Extract the [X, Y] coordinate from the center of the cell holding the provided text.  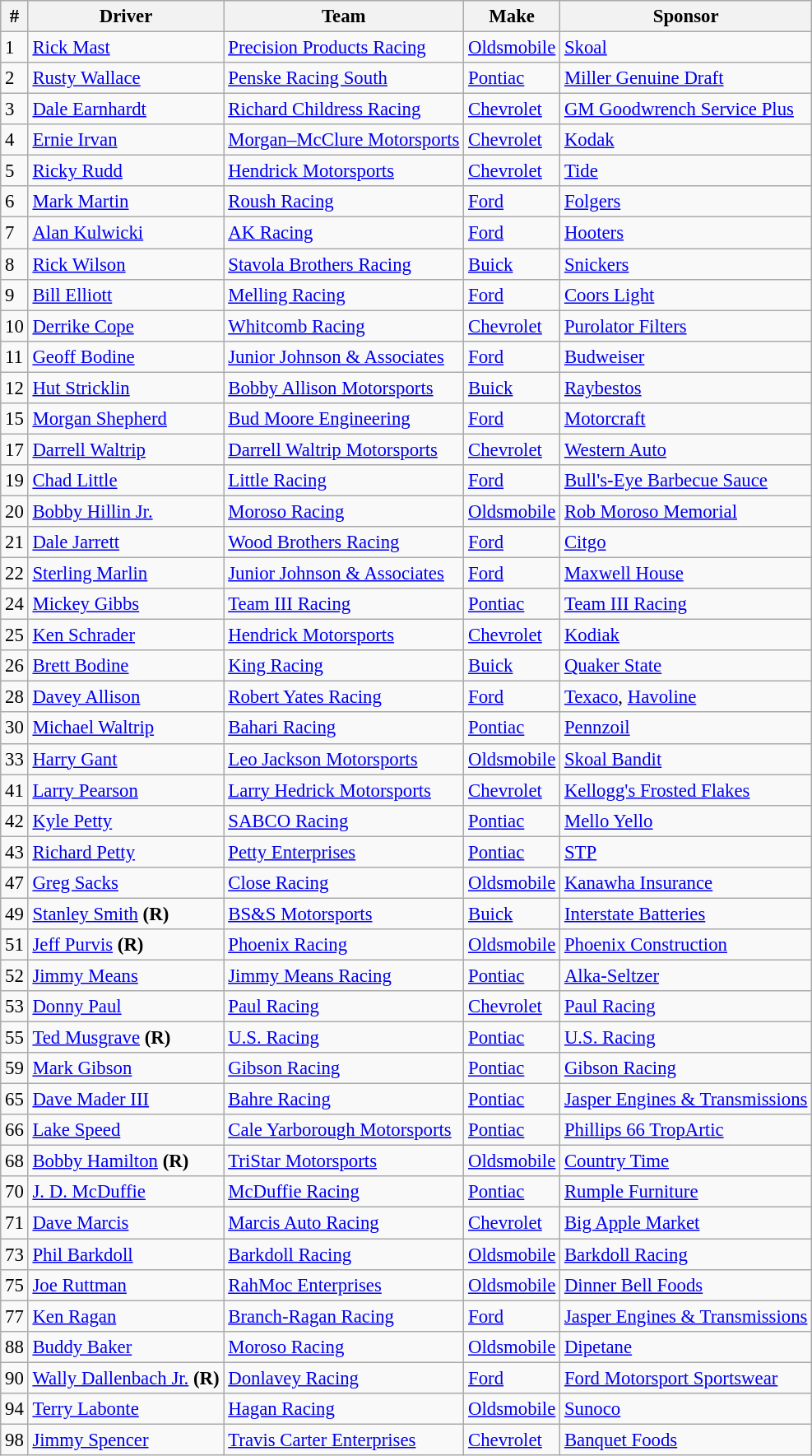
Rusty Wallace [126, 78]
Hagan Racing [344, 1409]
Darrell Waltrip Motorsports [344, 449]
Harry Gant [126, 759]
Phil Barkdoll [126, 1254]
Skoal [686, 48]
Pennzoil [686, 728]
6 [15, 202]
65 [15, 1100]
26 [15, 666]
Texaco, Havoline [686, 697]
2 [15, 78]
Ted Musgrave (R) [126, 1038]
Make [512, 16]
Country Time [686, 1161]
Phillips 66 TropArtic [686, 1130]
Kyle Petty [126, 821]
53 [15, 1007]
Dale Jarrett [126, 542]
Whitcomb Racing [344, 326]
Melling Racing [344, 295]
Davey Allison [126, 697]
47 [15, 883]
AK Racing [344, 233]
90 [15, 1378]
Little Racing [344, 481]
Precision Products Racing [344, 48]
Interstate Batteries [686, 914]
Ken Ragan [126, 1316]
TriStar Motorsports [344, 1161]
Branch-Ragan Racing [344, 1316]
Derrike Cope [126, 326]
28 [15, 697]
STP [686, 852]
Team [344, 16]
9 [15, 295]
20 [15, 511]
19 [15, 481]
Kodiak [686, 635]
Hut Stricklin [126, 388]
Geoff Bodine [126, 356]
BS&S Motorsports [344, 914]
Big Apple Market [686, 1223]
Kodak [686, 140]
Ricky Rudd [126, 171]
Maxwell House [686, 574]
Phoenix Racing [344, 945]
Wood Brothers Racing [344, 542]
Ernie Irvan [126, 140]
J. D. McDuffie [126, 1193]
Marcis Auto Racing [344, 1223]
Budweiser [686, 356]
Alan Kulwicki [126, 233]
Roush Racing [344, 202]
Bobby Allison Motorsports [344, 388]
Mark Gibson [126, 1068]
11 [15, 356]
88 [15, 1347]
49 [15, 914]
Bobby Hillin Jr. [126, 511]
25 [15, 635]
73 [15, 1254]
Dale Earnhardt [126, 109]
10 [15, 326]
Morgan–McClure Motorsports [344, 140]
Hooters [686, 233]
Richard Childress Racing [344, 109]
Ken Schrader [126, 635]
Stavola Brothers Racing [344, 264]
Rob Moroso Memorial [686, 511]
Motorcraft [686, 419]
71 [15, 1223]
30 [15, 728]
Rumple Furniture [686, 1193]
Donny Paul [126, 1007]
Coors Light [686, 295]
1 [15, 48]
Michael Waltrip [126, 728]
Larry Hedrick Motorsports [344, 790]
21 [15, 542]
66 [15, 1130]
Miller Genuine Draft [686, 78]
4 [15, 140]
75 [15, 1285]
Donlavey Racing [344, 1378]
Alka-Seltzer [686, 975]
Raybestos [686, 388]
Joe Ruttman [126, 1285]
Quaker State [686, 666]
Jimmy Spencer [126, 1440]
42 [15, 821]
41 [15, 790]
RahMoc Enterprises [344, 1285]
77 [15, 1316]
Jimmy Means Racing [344, 975]
Skoal Bandit [686, 759]
Kellogg's Frosted Flakes [686, 790]
Jimmy Means [126, 975]
12 [15, 388]
Snickers [686, 264]
52 [15, 975]
Close Racing [344, 883]
22 [15, 574]
SABCO Racing [344, 821]
8 [15, 264]
7 [15, 233]
68 [15, 1161]
Travis Carter Enterprises [344, 1440]
43 [15, 852]
Bahre Racing [344, 1100]
24 [15, 604]
# [15, 16]
Ford Motorsport Sportswear [686, 1378]
15 [15, 419]
Mark Martin [126, 202]
98 [15, 1440]
Bull's-Eye Barbecue Sauce [686, 481]
Rick Mast [126, 48]
Petty Enterprises [344, 852]
Mello Yello [686, 821]
Penske Racing South [344, 78]
Phoenix Construction [686, 945]
Darrell Waltrip [126, 449]
Robert Yates Racing [344, 697]
33 [15, 759]
59 [15, 1068]
GM Goodwrench Service Plus [686, 109]
Folgers [686, 202]
Jeff Purvis (R) [126, 945]
55 [15, 1038]
King Racing [344, 666]
Purolator Filters [686, 326]
3 [15, 109]
Lake Speed [126, 1130]
Dave Mader III [126, 1100]
70 [15, 1193]
51 [15, 945]
Bill Elliott [126, 295]
Banquet Foods [686, 1440]
McDuffie Racing [344, 1193]
Mickey Gibbs [126, 604]
Bud Moore Engineering [344, 419]
Citgo [686, 542]
Dave Marcis [126, 1223]
Driver [126, 16]
94 [15, 1409]
Sterling Marlin [126, 574]
Sunoco [686, 1409]
Cale Yarborough Motorsports [344, 1130]
5 [15, 171]
Larry Pearson [126, 790]
Tide [686, 171]
Terry Labonte [126, 1409]
Stanley Smith (R) [126, 914]
Sponsor [686, 16]
Chad Little [126, 481]
Bahari Racing [344, 728]
Kanawha Insurance [686, 883]
Buddy Baker [126, 1347]
Rick Wilson [126, 264]
Leo Jackson Motorsports [344, 759]
Bobby Hamilton (R) [126, 1161]
Dinner Bell Foods [686, 1285]
Morgan Shepherd [126, 419]
Western Auto [686, 449]
Richard Petty [126, 852]
Greg Sacks [126, 883]
Wally Dallenbach Jr. (R) [126, 1378]
Dipetane [686, 1347]
17 [15, 449]
Brett Bodine [126, 666]
